Return the [x, y] coordinate for the center point of the cell that contains the specified text.  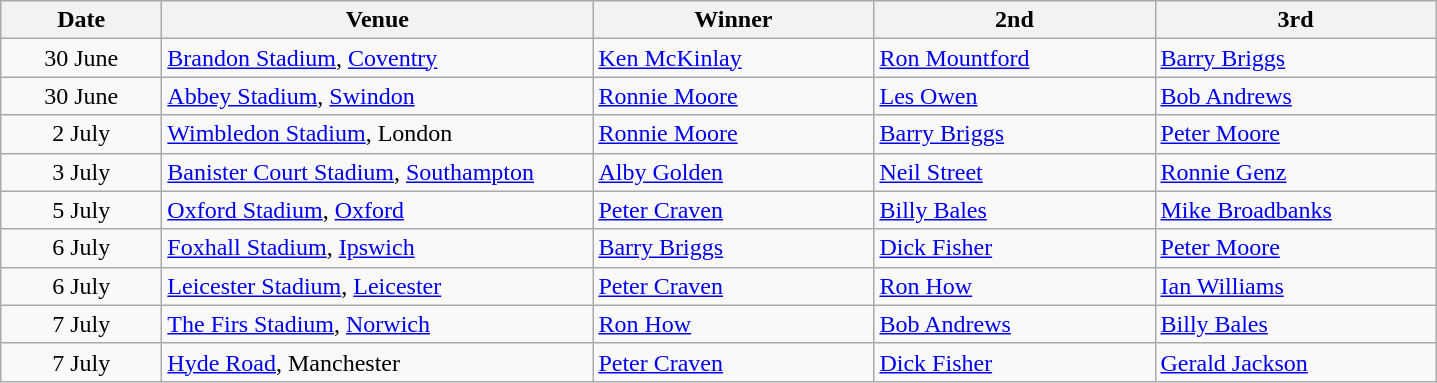
Gerald Jackson [1296, 362]
Brandon Stadium, Coventry [378, 58]
Abbey Stadium, Swindon [378, 96]
Alby Golden [734, 172]
2 July [82, 134]
The Firs Stadium, Norwich [378, 324]
2nd [1014, 20]
5 July [82, 210]
Ian Williams [1296, 286]
Leicester Stadium, Leicester [378, 286]
Winner [734, 20]
Banister Court Stadium, Southampton [378, 172]
Foxhall Stadium, Ipswich [378, 248]
Ken McKinlay [734, 58]
Ronnie Genz [1296, 172]
Mike Broadbanks [1296, 210]
3 July [82, 172]
Wimbledon Stadium, London [378, 134]
Venue [378, 20]
Ron Mountford [1014, 58]
Hyde Road, Manchester [378, 362]
Date [82, 20]
Les Owen [1014, 96]
Neil Street [1014, 172]
3rd [1296, 20]
Oxford Stadium, Oxford [378, 210]
